Scan for the cell matching the given text and deliver its [X, Y] coordinate at center. 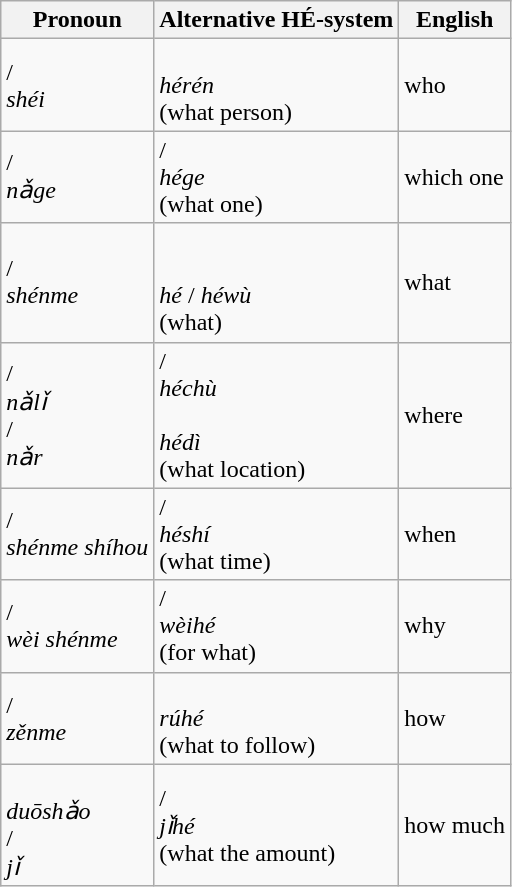
/ shénme [78, 282]
where [455, 415]
how much [455, 825]
Alternative HÉ-system [276, 20]
how [455, 718]
/ zěnme [78, 718]
/ shéi [78, 85]
hérén(what person) [276, 85]
/ héchù hédì(what location) [276, 415]
/ héshí(what time) [276, 534]
/ nǎge [78, 177]
why [455, 626]
English [455, 20]
/ shénme shíhou [78, 534]
hé / héwù(what) [276, 282]
/ nǎlǐ / nǎr [78, 415]
/ wèihé(for what) [276, 626]
Pronoun [78, 20]
which one [455, 177]
what [455, 282]
/ hége(what one) [276, 177]
/ jǐhé(what the amount) [276, 825]
who [455, 85]
duōshǎo / jǐ [78, 825]
rúhé(what to follow) [276, 718]
/ wèi shénme [78, 626]
when [455, 534]
